Pinpoint the cell where the given text exists, returning its [X, Y] midpoint coordinate. 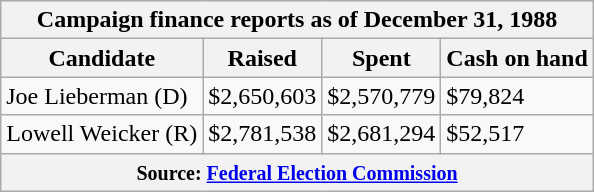
$2,650,603 [262, 96]
Joe Lieberman (D) [102, 96]
Lowell Weicker (R) [102, 134]
$2,781,538 [262, 134]
$52,517 [517, 134]
$79,824 [517, 96]
Campaign finance reports as of December 31, 1988 [298, 20]
Spent [382, 58]
Candidate [102, 58]
$2,681,294 [382, 134]
Raised [262, 58]
Source: Federal Election Commission [298, 172]
$2,570,779 [382, 96]
Cash on hand [517, 58]
